Provide the (x, y) coordinate of the cell's center where the given text is located.  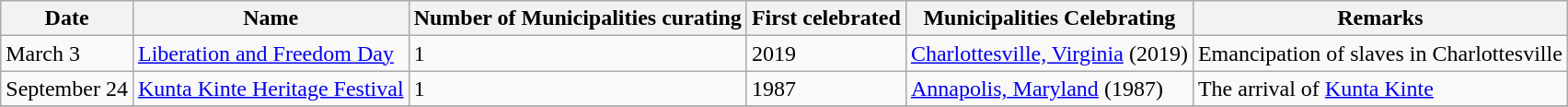
Kunta Kinte Heritage Festival (271, 89)
Date (67, 18)
Municipalities Celebrating (1049, 18)
Liberation and Freedom Day (271, 53)
March 3 (67, 53)
2019 (826, 53)
Name (271, 18)
First celebrated (826, 18)
1987 (826, 89)
Annapolis, Maryland (1987) (1049, 89)
September 24 (67, 89)
Number of Municipalities curating (578, 18)
Remarks (1380, 18)
Emancipation of slaves in Charlottesville (1380, 53)
Charlottesville, Virginia (2019) (1049, 53)
The arrival of Kunta Kinte (1380, 89)
